Provide the (x, y) coordinate of the cell's center where the given text is located.  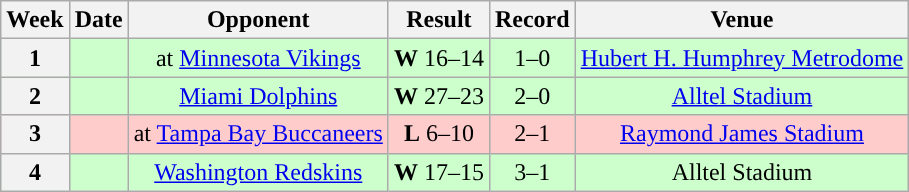
W 16–14 (438, 58)
W 17–15 (438, 172)
Week (35, 20)
3 (35, 134)
Record (532, 20)
2 (35, 96)
at Minnesota Vikings (258, 58)
2–0 (532, 96)
Miami Dolphins (258, 96)
Result (438, 20)
4 (35, 172)
W 27–23 (438, 96)
Venue (742, 20)
L 6–10 (438, 134)
Opponent (258, 20)
3–1 (532, 172)
1–0 (532, 58)
Hubert H. Humphrey Metrodome (742, 58)
Date (98, 20)
Washington Redskins (258, 172)
at Tampa Bay Buccaneers (258, 134)
2–1 (532, 134)
Raymond James Stadium (742, 134)
1 (35, 58)
